Search for the cell housing the specified text and yield its [X, Y] center coordinate. 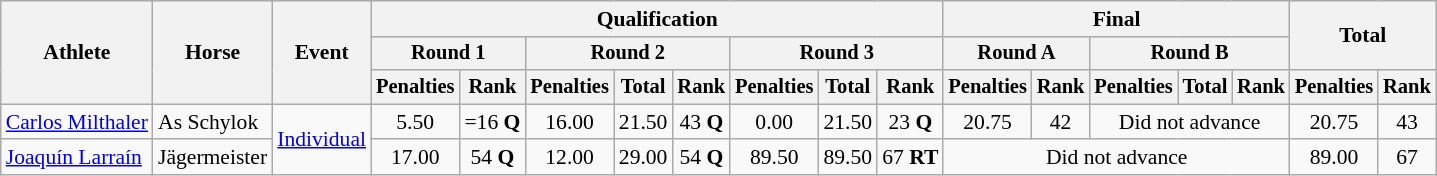
Event [322, 52]
67 RT [910, 158]
43 Q [701, 122]
43 [1407, 122]
Joaquín Larraín [77, 158]
Horse [212, 52]
Qualification [657, 19]
16.00 [569, 122]
Athlete [77, 52]
Final [1116, 19]
Round 2 [628, 54]
67 [1407, 158]
Round 1 [448, 54]
0.00 [774, 122]
23 Q [910, 122]
17.00 [415, 158]
=16 Q [492, 122]
5.50 [415, 122]
89.00 [1334, 158]
Jägermeister [212, 158]
29.00 [644, 158]
Round A [1016, 54]
Individual [322, 140]
Round B [1189, 54]
As Schylok [212, 122]
42 [1061, 122]
Round 3 [836, 54]
12.00 [569, 158]
Carlos Milthaler [77, 122]
